Determine the [X, Y] coordinate at the center of the cell enclosing the given text.  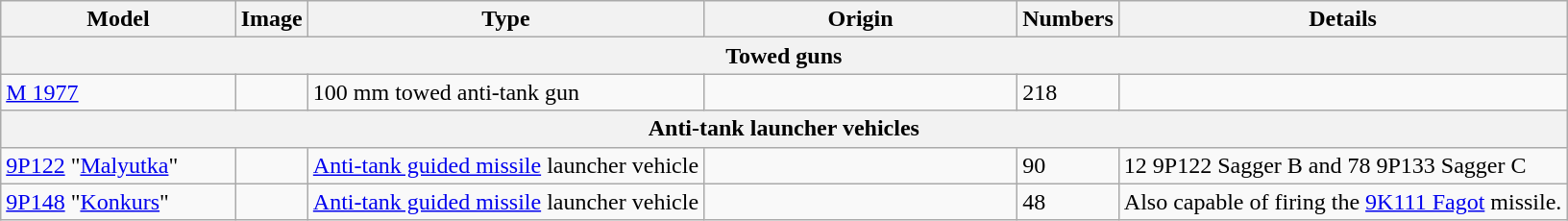
Also capable of firing the 9K111 Fagot missile. [1343, 202]
Model [118, 19]
100 mm towed anti-tank gun [505, 92]
Type [505, 19]
Anti-tank launcher vehicles [784, 129]
Origin [861, 19]
9P148 "Konkurs" [118, 202]
90 [1068, 165]
M 1977 [118, 92]
12 9P122 Sagger B and 78 9P133 Sagger C [1343, 165]
9P122 "Malyutka" [118, 165]
Image [271, 19]
Numbers [1068, 19]
218 [1068, 92]
48 [1068, 202]
Towed guns [784, 56]
Details [1343, 19]
